Return (X, Y) of the center of cell containing provided text 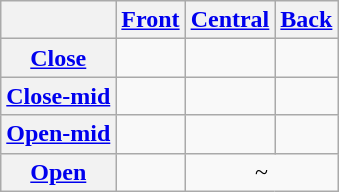
Close (58, 58)
~ (262, 172)
Back (306, 20)
Close-mid (58, 96)
Open (58, 172)
Central (230, 20)
Open-mid (58, 134)
Front (150, 20)
